Extract the [X, Y] coordinate from the center of the cell holding the provided text.  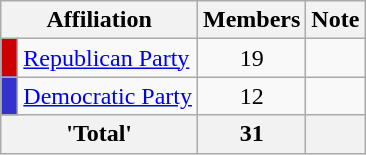
Republican Party [108, 58]
19 [251, 58]
Democratic Party [108, 96]
Note [336, 20]
12 [251, 96]
'Total' [100, 134]
Members [251, 20]
Affiliation [100, 20]
31 [251, 134]
